Provide the (x, y) coordinate of the cell's center where the given text is located.  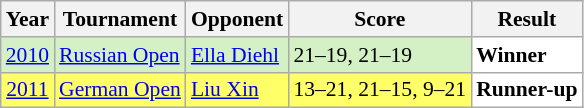
Russian Open (120, 55)
Score (380, 19)
Year (28, 19)
Opponent (238, 19)
13–21, 21–15, 9–21 (380, 90)
German Open (120, 90)
Liu Xin (238, 90)
2011 (28, 90)
Winner (526, 55)
21–19, 21–19 (380, 55)
Tournament (120, 19)
Runner-up (526, 90)
Ella Diehl (238, 55)
Result (526, 19)
2010 (28, 55)
